Capture the cell that displays the provided text and extract its [x, y] central coordinate. 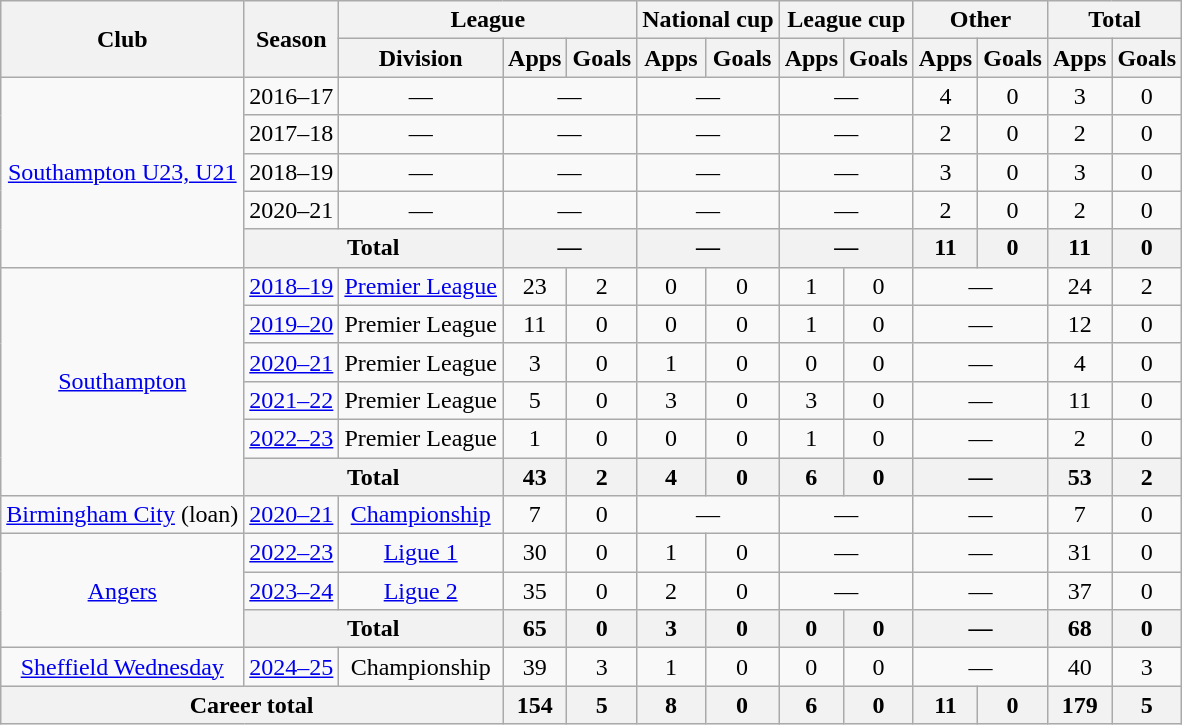
30 [535, 553]
Angers [122, 591]
65 [535, 629]
2021–22 [292, 400]
2023–24 [292, 591]
37 [1079, 591]
Ligue 1 [421, 553]
League cup [846, 20]
2016–17 [292, 96]
Southampton U23, U21 [122, 172]
43 [535, 477]
39 [535, 667]
24 [1079, 286]
23 [535, 286]
Other [980, 20]
2019–20 [292, 324]
40 [1079, 667]
Birmingham City (loan) [122, 515]
Season [292, 39]
154 [535, 705]
2017–18 [292, 134]
8 [671, 705]
Sheffield Wednesday [122, 667]
Division [421, 58]
35 [535, 591]
Club [122, 39]
53 [1079, 477]
31 [1079, 553]
League [488, 20]
68 [1079, 629]
12 [1079, 324]
Career total [252, 705]
Ligue 2 [421, 591]
Southampton [122, 381]
National cup [708, 20]
2024–25 [292, 667]
179 [1079, 705]
